Identify which cell holds the provided text, then report its [X, Y] central coordinate. 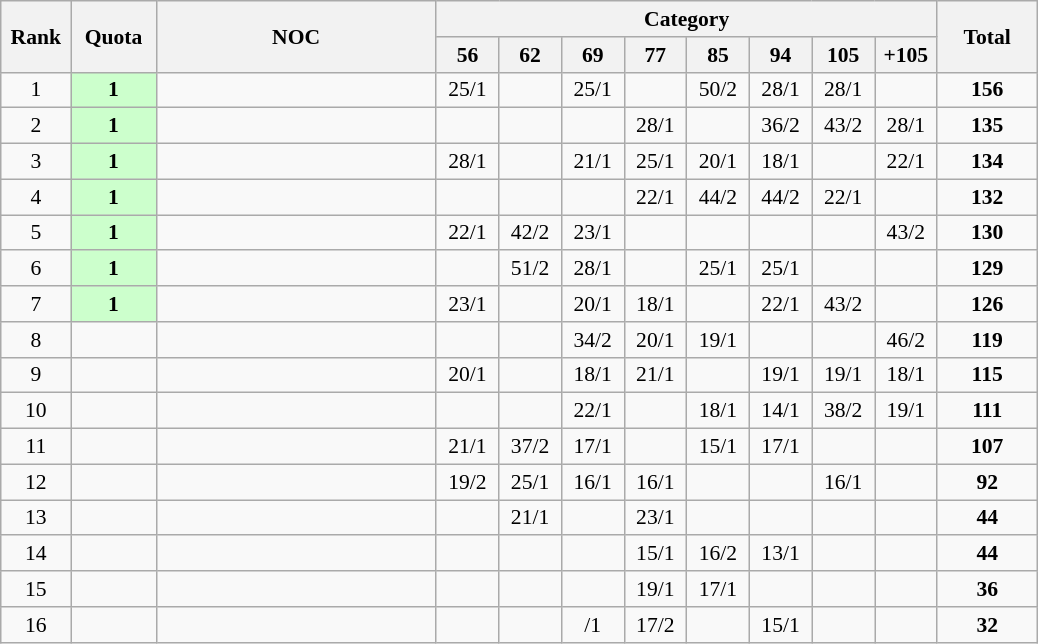
13/1 [780, 554]
32 [987, 625]
62 [530, 55]
42/2 [530, 233]
14/1 [780, 411]
NOC [296, 36]
16/2 [718, 554]
4 [36, 197]
10 [36, 411]
Category [686, 19]
Quota [114, 36]
130 [987, 233]
2 [36, 126]
119 [987, 340]
94 [780, 55]
19/2 [468, 482]
37/2 [530, 447]
135 [987, 126]
Rank [36, 36]
56 [468, 55]
36/2 [780, 126]
129 [987, 269]
6 [36, 269]
50/2 [718, 90]
107 [987, 447]
34/2 [592, 340]
Total [987, 36]
126 [987, 304]
12 [36, 482]
132 [987, 197]
69 [592, 55]
9 [36, 375]
5 [36, 233]
16 [36, 625]
115 [987, 375]
/1 [592, 625]
7 [36, 304]
111 [987, 411]
15 [36, 589]
38/2 [844, 411]
85 [718, 55]
11 [36, 447]
156 [987, 90]
46/2 [906, 340]
3 [36, 162]
+105 [906, 55]
8 [36, 340]
13 [36, 518]
92 [987, 482]
77 [656, 55]
36 [987, 589]
105 [844, 55]
134 [987, 162]
51/2 [530, 269]
17/2 [656, 625]
14 [36, 554]
